Return the [X, Y] coordinate for the center point of the cell that contains the specified text.  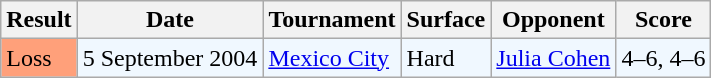
5 September 2004 [170, 58]
Julia Cohen [554, 58]
Hard [446, 58]
Tournament [332, 20]
Result [39, 20]
Opponent [554, 20]
Date [170, 20]
4–6, 4–6 [664, 58]
Loss [39, 58]
Mexico City [332, 58]
Surface [446, 20]
Score [664, 20]
